Locate the cell with the specified text and output its (X, Y) center coordinate. 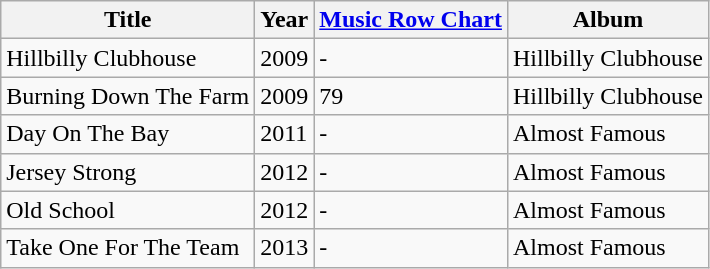
Burning Down The Farm (128, 96)
Album (608, 20)
79 (411, 96)
Jersey Strong (128, 172)
Title (128, 20)
Year (284, 20)
2013 (284, 248)
Day On The Bay (128, 134)
2011 (284, 134)
Old School (128, 210)
Take One For The Team (128, 248)
Music Row Chart (411, 20)
